Locate the cell with the specified text and output its (X, Y) center coordinate. 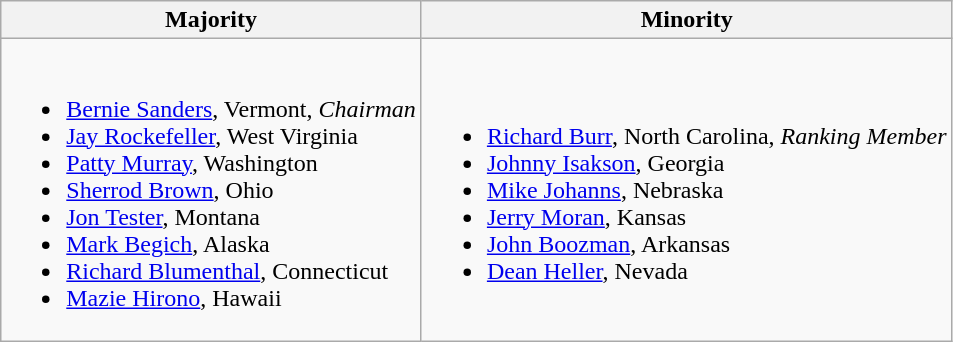
Richard Burr, North Carolina, Ranking MemberJohnny Isakson, GeorgiaMike Johanns, NebraskaJerry Moran, KansasJohn Boozman, ArkansasDean Heller, Nevada (686, 190)
Minority (686, 20)
Majority (212, 20)
